Identify which cell holds the provided text, then report its (x, y) central coordinate. 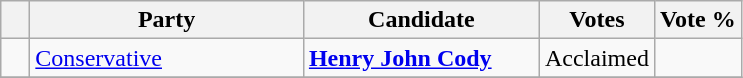
Conservative (167, 58)
Candidate (421, 20)
Vote % (698, 20)
Party (167, 20)
Acclaimed (596, 58)
Henry John Cody (421, 58)
Votes (596, 20)
